Identify which cell holds the provided text, then report its (X, Y) central coordinate. 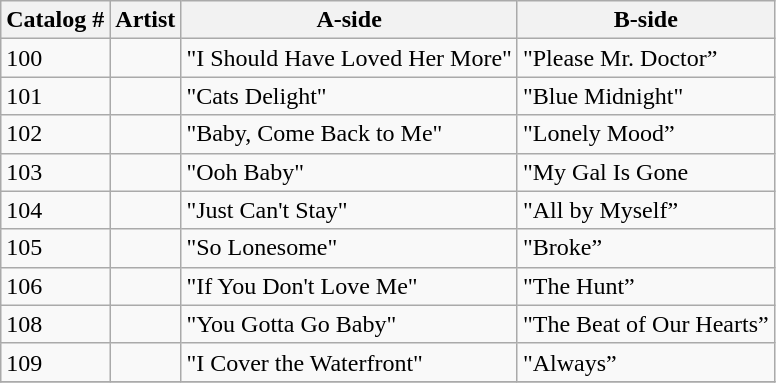
106 (56, 286)
"All by Myself” (646, 210)
Catalog # (56, 20)
"Cats Delight" (350, 96)
103 (56, 172)
105 (56, 248)
102 (56, 134)
109 (56, 362)
"Baby, Come Back to Me" (350, 134)
"If You Don't Love Me" (350, 286)
"Just Can't Stay" (350, 210)
"Please Mr. Doctor” (646, 58)
"The Hunt” (646, 286)
"I Should Have Loved Her More" (350, 58)
"Broke” (646, 248)
"The Beat of Our Hearts” (646, 324)
"Always” (646, 362)
A-side (350, 20)
"You Gotta Go Baby" (350, 324)
Artist (146, 20)
"My Gal Is Gone (646, 172)
101 (56, 96)
"So Lonesome" (350, 248)
108 (56, 324)
"I Cover the Waterfront" (350, 362)
B-side (646, 20)
100 (56, 58)
"Lonely Mood” (646, 134)
"Ooh Baby" (350, 172)
104 (56, 210)
"Blue Midnight" (646, 96)
